Return [X, Y] of the center of cell containing provided text 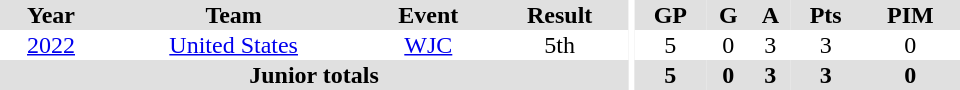
Result [560, 15]
Pts [826, 15]
5th [560, 45]
United States [234, 45]
Event [428, 15]
2022 [51, 45]
A [770, 15]
GP [670, 15]
WJC [428, 45]
G [728, 15]
PIM [910, 15]
Junior totals [314, 75]
Team [234, 15]
Year [51, 15]
